Identify which cell holds the provided text, then report its (X, Y) central coordinate. 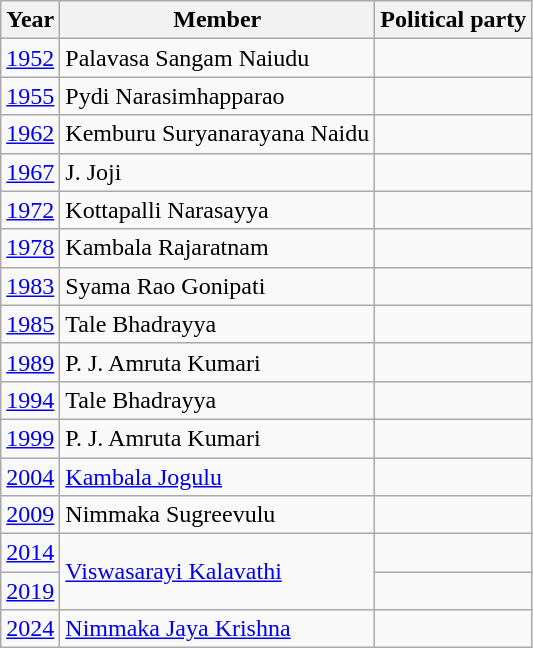
1955 (30, 96)
2009 (30, 515)
Palavasa Sangam Naiudu (218, 58)
Syama Rao Gonipati (218, 286)
1978 (30, 248)
Kambala Jogulu (218, 477)
Kottapalli Narasayya (218, 210)
1967 (30, 172)
1952 (30, 58)
J. Joji (218, 172)
2014 (30, 553)
Nimmaka Jaya Krishna (218, 629)
1972 (30, 210)
1999 (30, 438)
2004 (30, 477)
1989 (30, 362)
Political party (454, 20)
Kambala Rajaratnam (218, 248)
Year (30, 20)
Member (218, 20)
1985 (30, 324)
1983 (30, 286)
1962 (30, 134)
Kemburu Suryanarayana Naidu (218, 134)
Nimmaka Sugreevulu (218, 515)
2024 (30, 629)
Viswasarayi Kalavathi (218, 572)
1994 (30, 400)
Pydi Narasimhapparao (218, 96)
2019 (30, 591)
